Provide the [x, y] coordinate of the cell's center where the given text is located.  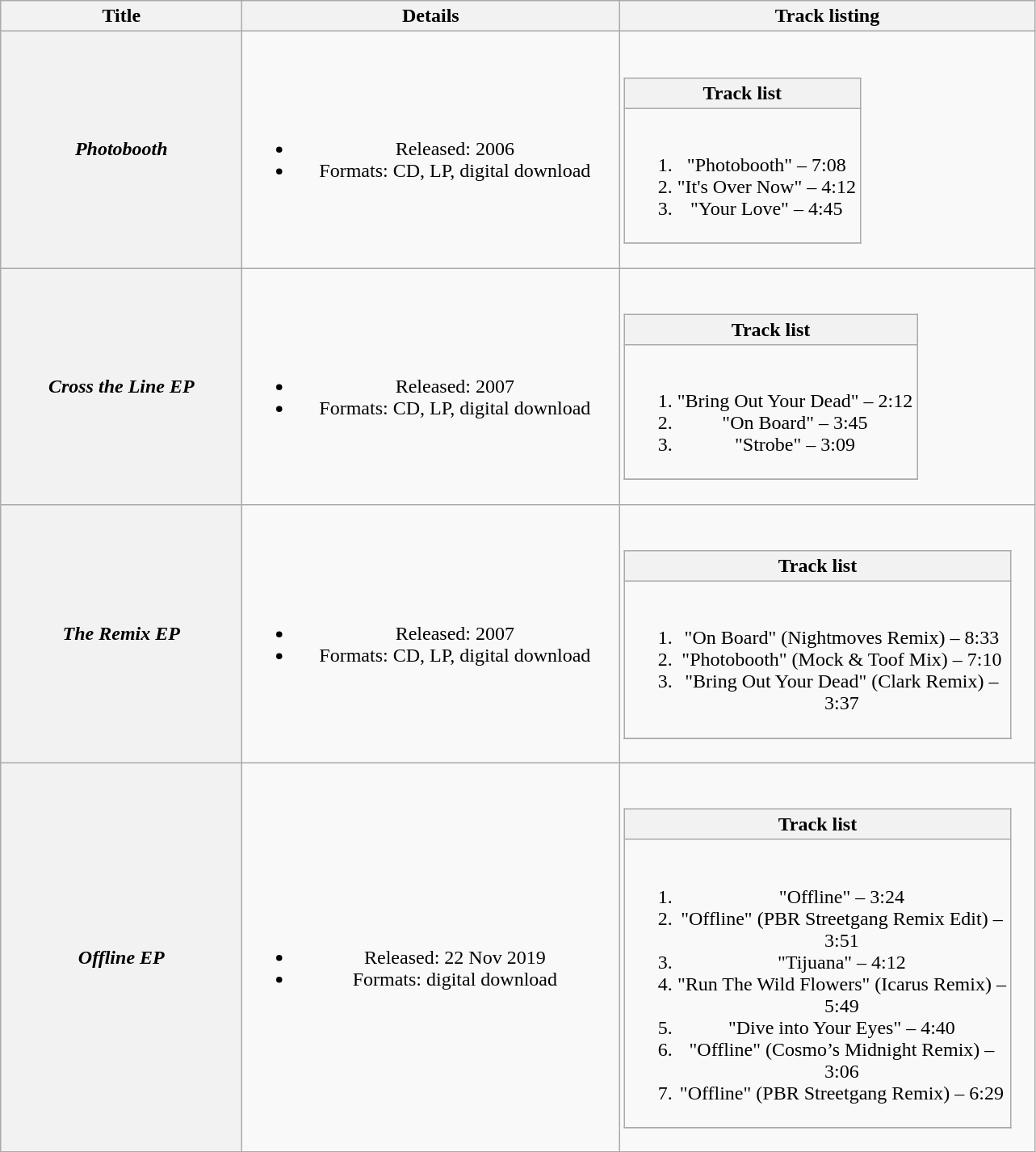
Track list "Photobooth" – 7:08"It's Over Now" – 4:12"Your Love" – 4:45 [827, 150]
Released: 22 Nov 2019Formats: digital download [431, 957]
Track list "Bring Out Your Dead" – 2:12"On Board" – 3:45"Strobe" – 3:09 [827, 386]
Title [121, 16]
Cross the Line EP [121, 386]
Released: 2006Formats: CD, LP, digital download [431, 150]
Photobooth [121, 150]
"Bring Out Your Dead" – 2:12"On Board" – 3:45"Strobe" – 3:09 [770, 412]
"Photobooth" – 7:08"It's Over Now" – 4:12"Your Love" – 4:45 [742, 176]
Details [431, 16]
Offline EP [121, 957]
Track list "On Board" (Nightmoves Remix) – 8:33"Photobooth" (Mock & Toof Mix) – 7:10"Bring Out Your Dead" (Clark Remix) – 3:37 [827, 633]
Track listing [827, 16]
"On Board" (Nightmoves Remix) – 8:33"Photobooth" (Mock & Toof Mix) – 7:10"Bring Out Your Dead" (Clark Remix) – 3:37 [817, 660]
The Remix EP [121, 633]
